Provide the (X, Y) coordinate of the cell's center where the given text is located.  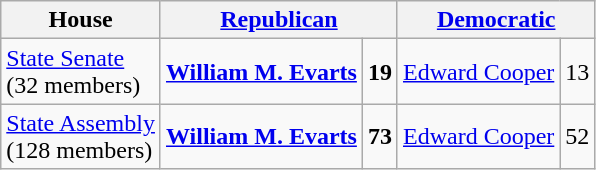
52 (578, 136)
Republican (278, 20)
State Assembly (128 members) (81, 136)
19 (380, 72)
Democratic (496, 20)
State Senate (32 members) (81, 72)
13 (578, 72)
73 (380, 136)
House (81, 20)
